Identify which cell holds the provided text, then report its [x, y] central coordinate. 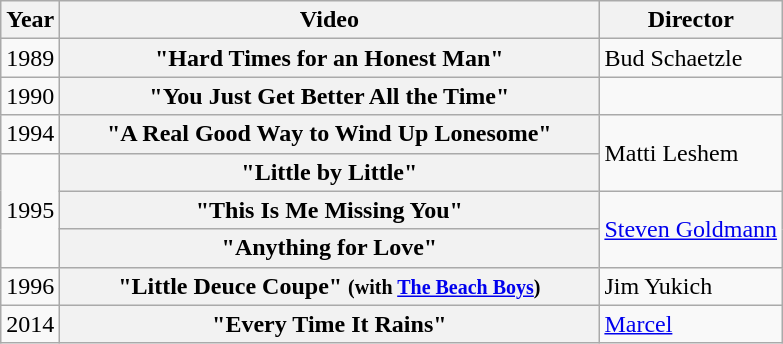
Director [691, 20]
Bud Schaetzle [691, 58]
"Hard Times for an Honest Man" [330, 58]
"A Real Good Way to Wind Up Lonesome" [330, 134]
Marcel [691, 324]
"This Is Me Missing You" [330, 210]
Steven Goldmann [691, 229]
Jim Yukich [691, 286]
1995 [30, 210]
"Little Deuce Coupe" (with The Beach Boys) [330, 286]
Year [30, 20]
1994 [30, 134]
1996 [30, 286]
2014 [30, 324]
"Anything for Love" [330, 248]
1989 [30, 58]
"Every Time It Rains" [330, 324]
Video [330, 20]
"You Just Get Better All the Time" [330, 96]
Matti Leshem [691, 153]
"Little by Little" [330, 172]
1990 [30, 96]
